Capture the cell that displays the provided text and extract its [X, Y] central coordinate. 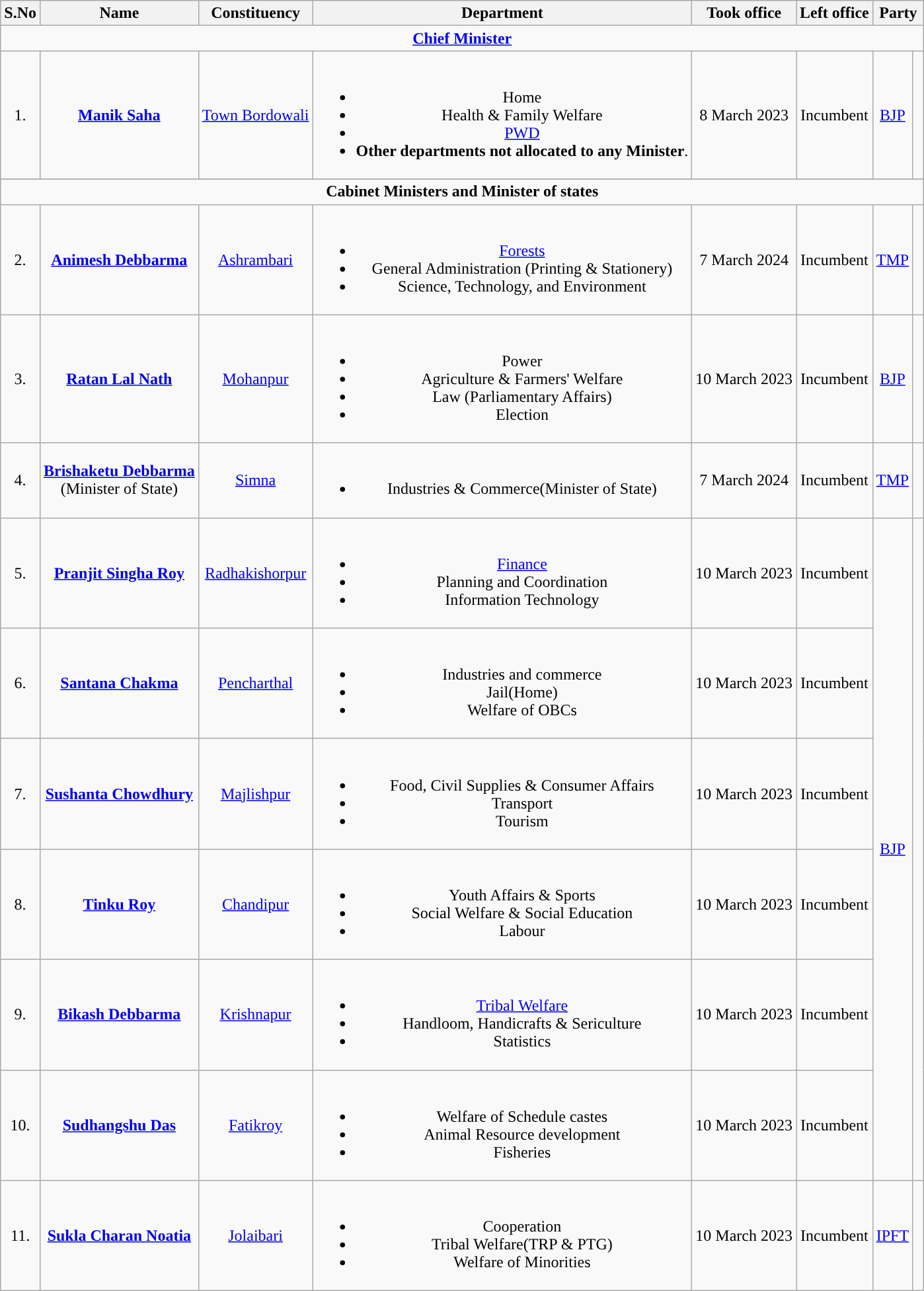
5. [20, 572]
Pencharthal [255, 684]
Ratan Lal Nath [119, 379]
Food, Civil Supplies & Consumer AffairsTransportTourism [502, 793]
Brishaketu Debbarma(Minister of State) [119, 480]
PowerAgriculture & Farmers' WelfareLaw (Parliamentary Affairs)Election [502, 379]
3. [20, 379]
HomeHealth & Family WelfarePWDOther departments not allocated to any Minister. [502, 115]
ForestsGeneral Administration (Printing & Stationery)Science, Technology, and Environment [502, 259]
Manik Saha [119, 115]
Santana Chakma [119, 684]
Town Bordowali [255, 115]
Tribal WelfareHandloom, Handicrafts & SericultureStatistics [502, 1014]
Constituency [255, 13]
FinancePlanning and CoordinationInformation Technology [502, 572]
2. [20, 259]
10. [20, 1125]
Sushanta Chowdhury [119, 793]
Department [502, 13]
Mohanpur [255, 379]
Party [898, 13]
CooperationTribal Welfare(TRP & PTG)Welfare of Minorities [502, 1236]
Chief Minister [463, 38]
Animesh Debbarma [119, 259]
Sukla Charan Noatia [119, 1236]
Name [119, 13]
Pranjit Singha Roy [119, 572]
IPFT [892, 1236]
Sudhangshu Das [119, 1125]
6. [20, 684]
1. [20, 115]
8. [20, 904]
Welfare of Schedule castesAnimal Resource developmentFisheries [502, 1125]
S.No [20, 13]
Industries & Commerce(Minister of State) [502, 480]
Took office [744, 13]
8 March 2023 [744, 115]
Jolaibari [255, 1236]
Majlishpur [255, 793]
Youth Affairs & SportsSocial Welfare & Social EducationLabour [502, 904]
9. [20, 1014]
Fatikroy [255, 1125]
Krishnapur [255, 1014]
11. [20, 1236]
Industries and commerceJail(Home)Welfare of OBCs [502, 684]
Radhakishorpur [255, 572]
Chandipur [255, 904]
Left office [835, 13]
4. [20, 480]
7. [20, 793]
Bikash Debbarma [119, 1014]
Cabinet Ministers and Minister of states [463, 192]
Tinku Roy [119, 904]
Ashrambari [255, 259]
Simna [255, 480]
